Search for the cell housing the specified text and yield its (x, y) center coordinate. 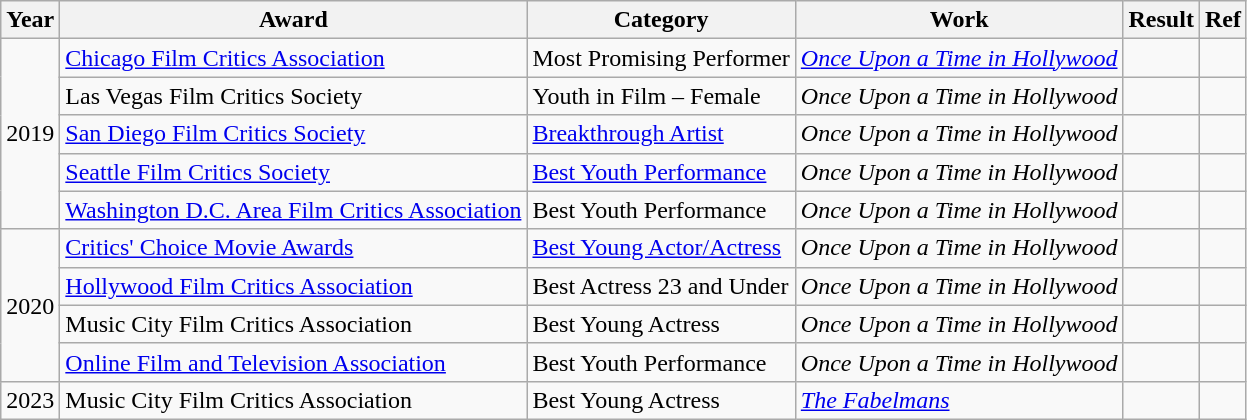
Work (959, 20)
2019 (30, 134)
The Fabelmans (959, 400)
Online Film and Television Association (294, 362)
Result (1161, 20)
Ref (1222, 20)
Chicago Film Critics Association (294, 58)
San Diego Film Critics Society (294, 134)
Youth in Film – Female (661, 96)
Year (30, 20)
Category (661, 20)
Award (294, 20)
Most Promising Performer (661, 58)
Washington D.C. Area Film Critics Association (294, 210)
Best Young Actor/Actress (661, 248)
2020 (30, 305)
Critics' Choice Movie Awards (294, 248)
Breakthrough Artist (661, 134)
Best Actress 23 and Under (661, 286)
Hollywood Film Critics Association (294, 286)
Las Vegas Film Critics Society (294, 96)
2023 (30, 400)
Seattle Film Critics Society (294, 172)
